Find where the given text appears and provide that cell's center as [x, y] coordinate. 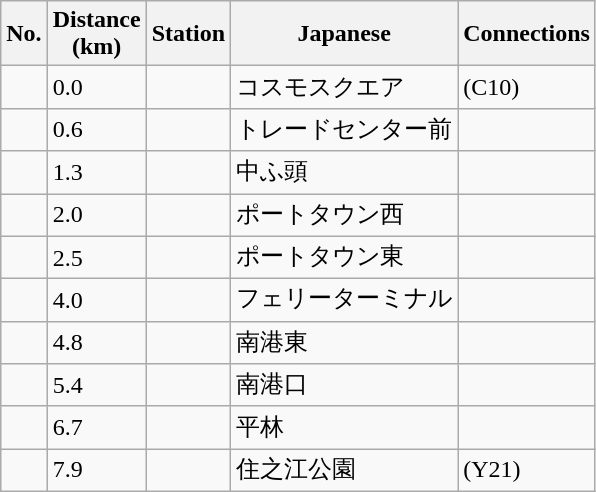
0.0 [96, 88]
4.0 [96, 300]
0.6 [96, 130]
6.7 [96, 428]
No. [24, 34]
トレードセンター前 [344, 130]
フェリーターミナル [344, 300]
1.3 [96, 172]
5.4 [96, 386]
Distance(km) [96, 34]
ポートタウン西 [344, 216]
2.0 [96, 216]
7.9 [96, 470]
Station [188, 34]
コスモスクエア [344, 88]
Japanese [344, 34]
南港東 [344, 342]
(C10) [527, 88]
2.5 [96, 258]
中ふ頭 [344, 172]
平林 [344, 428]
住之江公園 [344, 470]
(Y21) [527, 470]
南港口 [344, 386]
ポートタウン東 [344, 258]
4.8 [96, 342]
Connections [527, 34]
